Search for the cell housing the specified text and yield its (x, y) center coordinate. 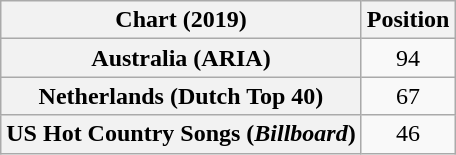
46 (408, 134)
94 (408, 58)
Chart (2019) (181, 20)
Position (408, 20)
Netherlands (Dutch Top 40) (181, 96)
67 (408, 96)
Australia (ARIA) (181, 58)
US Hot Country Songs (Billboard) (181, 134)
